Detect which cell encompasses the target text, then output its (x, y) center coordinate. 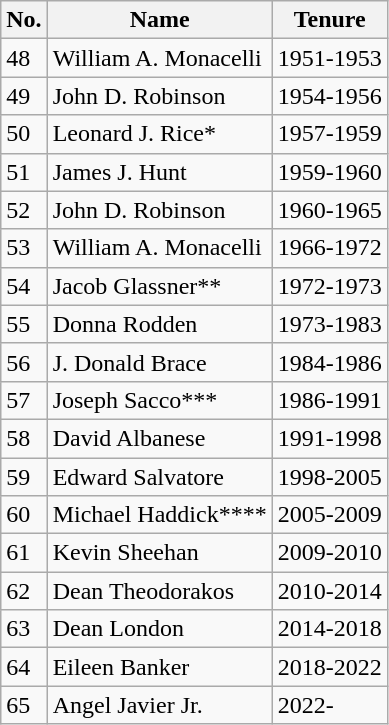
1960-1965 (330, 210)
2022- (330, 705)
49 (24, 96)
55 (24, 324)
59 (24, 477)
54 (24, 286)
Dean London (160, 629)
1984-1986 (330, 362)
61 (24, 553)
Name (160, 20)
1951-1953 (330, 58)
James J. Hunt (160, 172)
53 (24, 248)
Eileen Banker (160, 667)
57 (24, 400)
David Albanese (160, 438)
51 (24, 172)
J. Donald Brace (160, 362)
1959-1960 (330, 172)
2010-2014 (330, 591)
Michael Haddick**** (160, 515)
1972-1973 (330, 286)
64 (24, 667)
58 (24, 438)
1954-1956 (330, 96)
1998-2005 (330, 477)
56 (24, 362)
2018-2022 (330, 667)
Edward Salvatore (160, 477)
No. (24, 20)
1966-1972 (330, 248)
52 (24, 210)
Tenure (330, 20)
Leonard J. Rice* (160, 134)
2005-2009 (330, 515)
1957-1959 (330, 134)
1986-1991 (330, 400)
65 (24, 705)
2014-2018 (330, 629)
Dean Theodorakos (160, 591)
Joseph Sacco*** (160, 400)
Jacob Glassner** (160, 286)
Angel Javier Jr. (160, 705)
48 (24, 58)
2009-2010 (330, 553)
Kevin Sheehan (160, 553)
1973-1983 (330, 324)
50 (24, 134)
Donna Rodden (160, 324)
60 (24, 515)
63 (24, 629)
1991-1998 (330, 438)
62 (24, 591)
